For the text-containing cell, return its midpoint in (x, y) coordinate format. 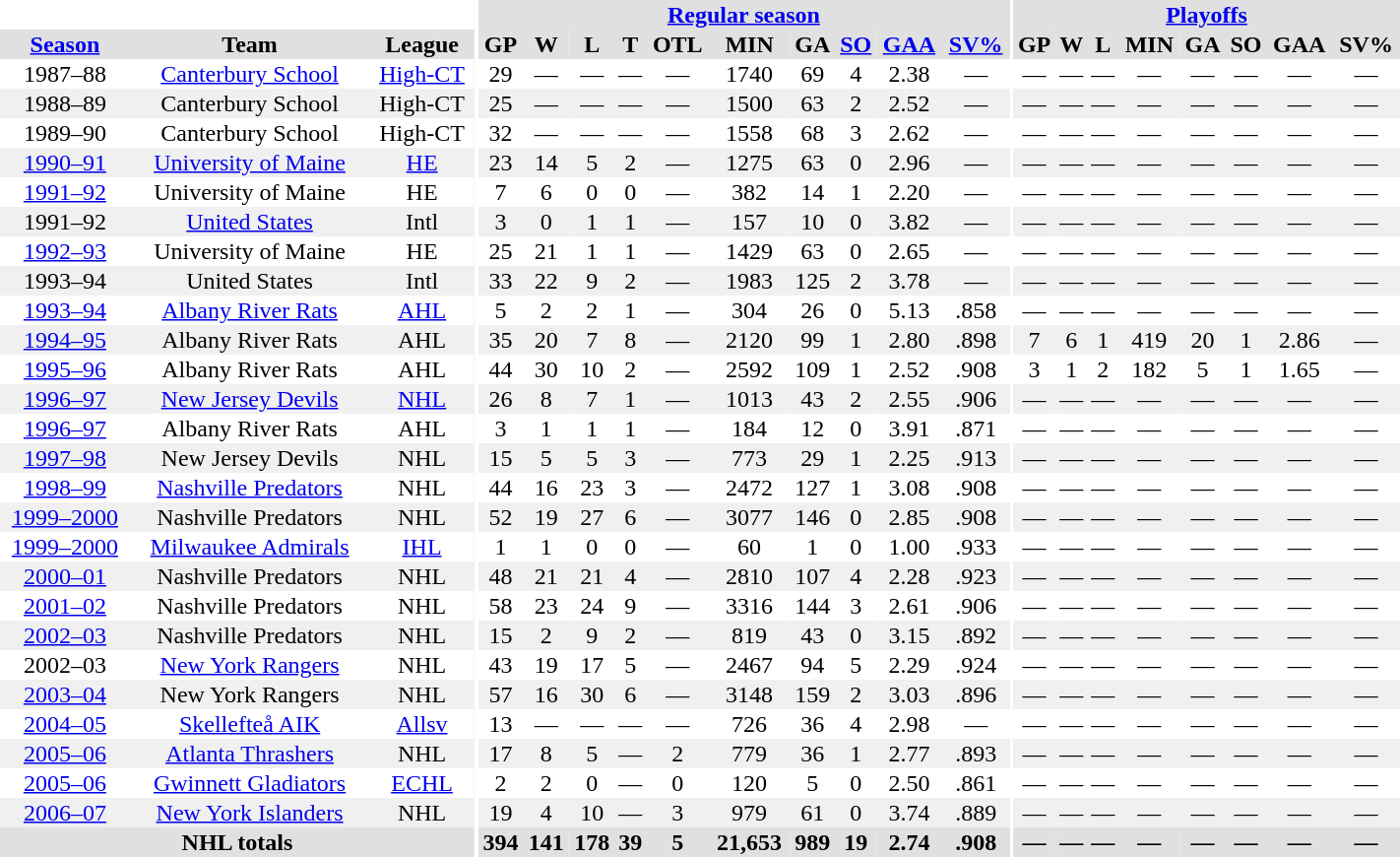
1988–89 (65, 103)
2.86 (1300, 340)
1990–91 (65, 163)
726 (749, 724)
144 (812, 606)
68 (812, 133)
.898 (977, 340)
2.77 (910, 754)
3.03 (910, 694)
2120 (749, 340)
99 (812, 340)
.896 (977, 694)
.858 (977, 310)
35 (500, 340)
773 (749, 458)
.933 (977, 547)
1275 (749, 163)
ECHL (421, 783)
1013 (749, 399)
3.74 (910, 813)
1500 (749, 103)
2003–04 (65, 694)
2006–07 (65, 813)
League (421, 44)
2.98 (910, 724)
2.50 (910, 783)
Atlanta Thrashers (250, 754)
2.65 (910, 251)
182 (1149, 369)
69 (812, 74)
1989–90 (65, 133)
1992–93 (65, 251)
1998–99 (65, 488)
3.91 (910, 428)
3.82 (910, 222)
60 (749, 547)
2.80 (910, 340)
Gwinnett Gladiators (250, 783)
1987–88 (65, 74)
2.28 (910, 576)
39 (630, 842)
33 (500, 281)
2467 (749, 665)
120 (749, 783)
27 (592, 517)
.889 (977, 813)
Team (250, 44)
22 (546, 281)
Skellefteå AIK (250, 724)
394 (500, 842)
2004–05 (65, 724)
2001–02 (65, 606)
159 (812, 694)
1.00 (910, 547)
989 (812, 842)
3316 (749, 606)
2.20 (910, 192)
2.62 (910, 133)
IHL (421, 547)
2592 (749, 369)
21,653 (749, 842)
1983 (749, 281)
1558 (749, 133)
2.85 (910, 517)
94 (812, 665)
107 (812, 576)
382 (749, 192)
2472 (749, 488)
.893 (977, 754)
58 (500, 606)
.924 (977, 665)
146 (812, 517)
24 (592, 606)
304 (749, 310)
109 (812, 369)
3148 (749, 694)
3.08 (910, 488)
1995–96 (65, 369)
3077 (749, 517)
979 (749, 813)
1740 (749, 74)
2000–01 (65, 576)
48 (500, 576)
Playoffs (1207, 15)
.892 (977, 635)
12 (812, 428)
5.13 (910, 310)
127 (812, 488)
.871 (977, 428)
141 (546, 842)
Regular season (743, 15)
3.15 (910, 635)
2.25 (910, 458)
61 (812, 813)
3.78 (910, 281)
1.65 (1300, 369)
2810 (749, 576)
.913 (977, 458)
32 (500, 133)
New York Islanders (250, 813)
1994–95 (65, 340)
Milwaukee Admirals (250, 547)
125 (812, 281)
OTL (677, 44)
1997–98 (65, 458)
2.55 (910, 399)
157 (749, 222)
13 (500, 724)
52 (500, 517)
57 (500, 694)
2.38 (910, 74)
.923 (977, 576)
2.74 (910, 842)
1429 (749, 251)
Allsv (421, 724)
819 (749, 635)
T (630, 44)
178 (592, 842)
NHL totals (237, 842)
.861 (977, 783)
419 (1149, 340)
2.61 (910, 606)
2.96 (910, 163)
779 (749, 754)
Season (65, 44)
184 (749, 428)
2.29 (910, 665)
